From the cell containing the given text, extract its center point as [x, y] coordinate. 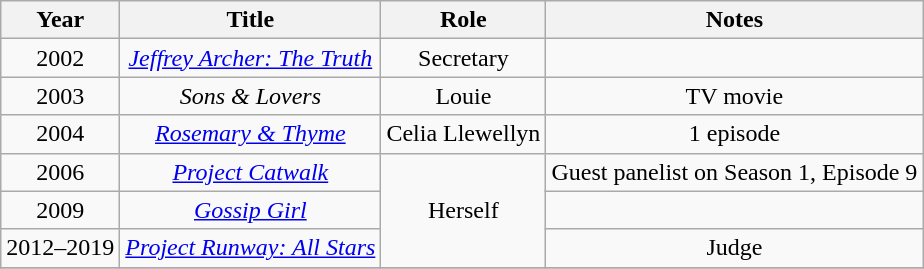
Notes [734, 20]
Judge [734, 248]
2003 [60, 96]
Rosemary & Thyme [250, 134]
Louie [464, 96]
TV movie [734, 96]
Sons & Lovers [250, 96]
Role [464, 20]
Secretary [464, 58]
Celia Llewellyn [464, 134]
2009 [60, 210]
Title [250, 20]
Guest panelist on Season 1, Episode 9 [734, 172]
2012–2019 [60, 248]
Jeffrey Archer: The Truth [250, 58]
2006 [60, 172]
Project Runway: All Stars [250, 248]
Gossip Girl [250, 210]
Year [60, 20]
2004 [60, 134]
1 episode [734, 134]
Herself [464, 210]
2002 [60, 58]
Project Catwalk [250, 172]
